Determine the (X, Y) coordinate at the center of the cell enclosing the given text.  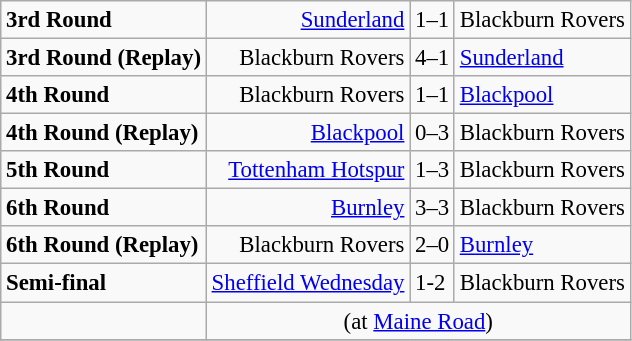
5th Round (104, 170)
4th Round (Replay) (104, 133)
1–3 (432, 170)
1-2 (432, 283)
Tottenham Hotspur (308, 170)
3rd Round (104, 20)
(at Maine Road) (418, 321)
3–3 (432, 208)
0–3 (432, 133)
6th Round (104, 208)
4th Round (104, 95)
2–0 (432, 245)
Semi-final (104, 283)
6th Round (Replay) (104, 245)
3rd Round (Replay) (104, 58)
4–1 (432, 58)
Sheffield Wednesday (308, 283)
